Identify which cell holds the provided text, then report its [X, Y] central coordinate. 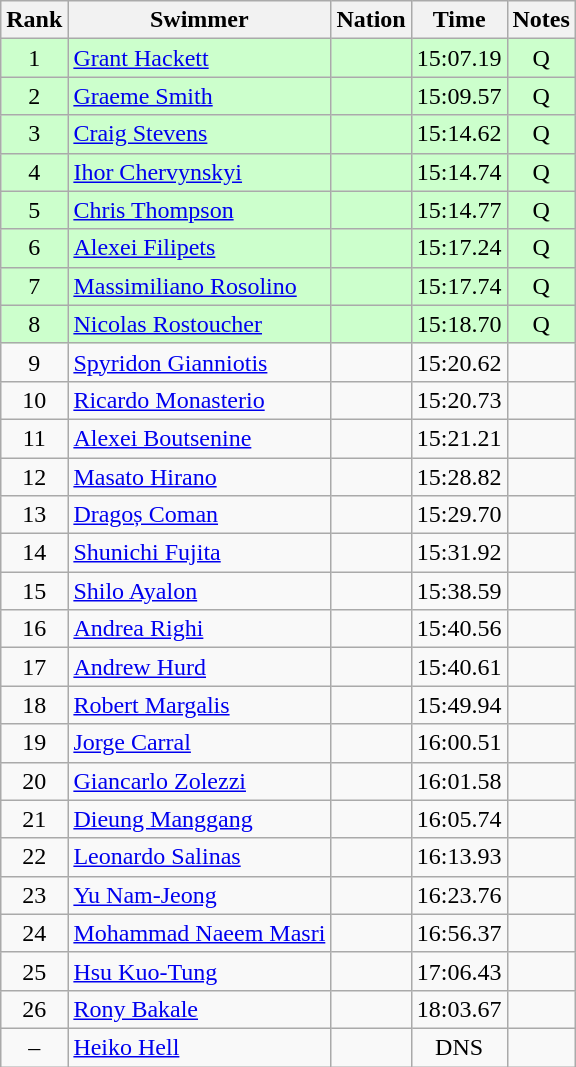
Heiko Hell [200, 1047]
10 [34, 400]
15:20.73 [459, 400]
8 [34, 324]
13 [34, 515]
15:40.56 [459, 629]
Hsu Kuo-Tung [200, 971]
Andrew Hurd [200, 667]
3 [34, 134]
15:17.74 [459, 286]
Masato Hirano [200, 477]
15:21.21 [459, 438]
15:09.57 [459, 96]
15:28.82 [459, 477]
Notes [541, 20]
15:40.61 [459, 667]
Dieung Manggang [200, 819]
16:01.58 [459, 781]
Nation [371, 20]
Ihor Chervynskyi [200, 172]
Giancarlo Zolezzi [200, 781]
16:05.74 [459, 819]
16:00.51 [459, 743]
7 [34, 286]
11 [34, 438]
9 [34, 362]
16:13.93 [459, 857]
Mohammad Naeem Masri [200, 933]
Dragoș Coman [200, 515]
16 [34, 629]
DNS [459, 1047]
15:29.70 [459, 515]
Grant Hackett [200, 58]
Ricardo Monasterio [200, 400]
15:17.24 [459, 248]
Shunichi Fujita [200, 553]
17 [34, 667]
Shilo Ayalon [200, 591]
24 [34, 933]
1 [34, 58]
23 [34, 895]
6 [34, 248]
Massimiliano Rosolino [200, 286]
15:14.77 [459, 210]
21 [34, 819]
Leonardo Salinas [200, 857]
26 [34, 1009]
15 [34, 591]
Yu Nam-Jeong [200, 895]
15:31.92 [459, 553]
19 [34, 743]
Robert Margalis [200, 705]
15:18.70 [459, 324]
Alexei Filipets [200, 248]
15:07.19 [459, 58]
Graeme Smith [200, 96]
2 [34, 96]
5 [34, 210]
Andrea Righi [200, 629]
4 [34, 172]
16:56.37 [459, 933]
14 [34, 553]
Craig Stevens [200, 134]
22 [34, 857]
Chris Thompson [200, 210]
17:06.43 [459, 971]
18 [34, 705]
15:38.59 [459, 591]
18:03.67 [459, 1009]
Alexei Boutsenine [200, 438]
20 [34, 781]
25 [34, 971]
Rony Bakale [200, 1009]
Spyridon Gianniotis [200, 362]
16:23.76 [459, 895]
– [34, 1047]
Rank [34, 20]
15:20.62 [459, 362]
Nicolas Rostoucher [200, 324]
Jorge Carral [200, 743]
15:14.62 [459, 134]
Swimmer [200, 20]
Time [459, 20]
15:14.74 [459, 172]
12 [34, 477]
15:49.94 [459, 705]
